Return (X, Y) of the center of cell containing provided text 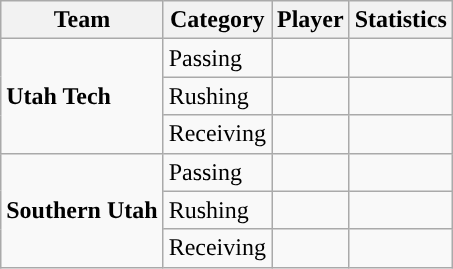
Team (82, 20)
Player (311, 20)
Category (217, 20)
Southern Utah (82, 210)
Statistics (400, 20)
Utah Tech (82, 96)
